Determine the (x, y) coordinate at the center of the cell enclosing the given text.  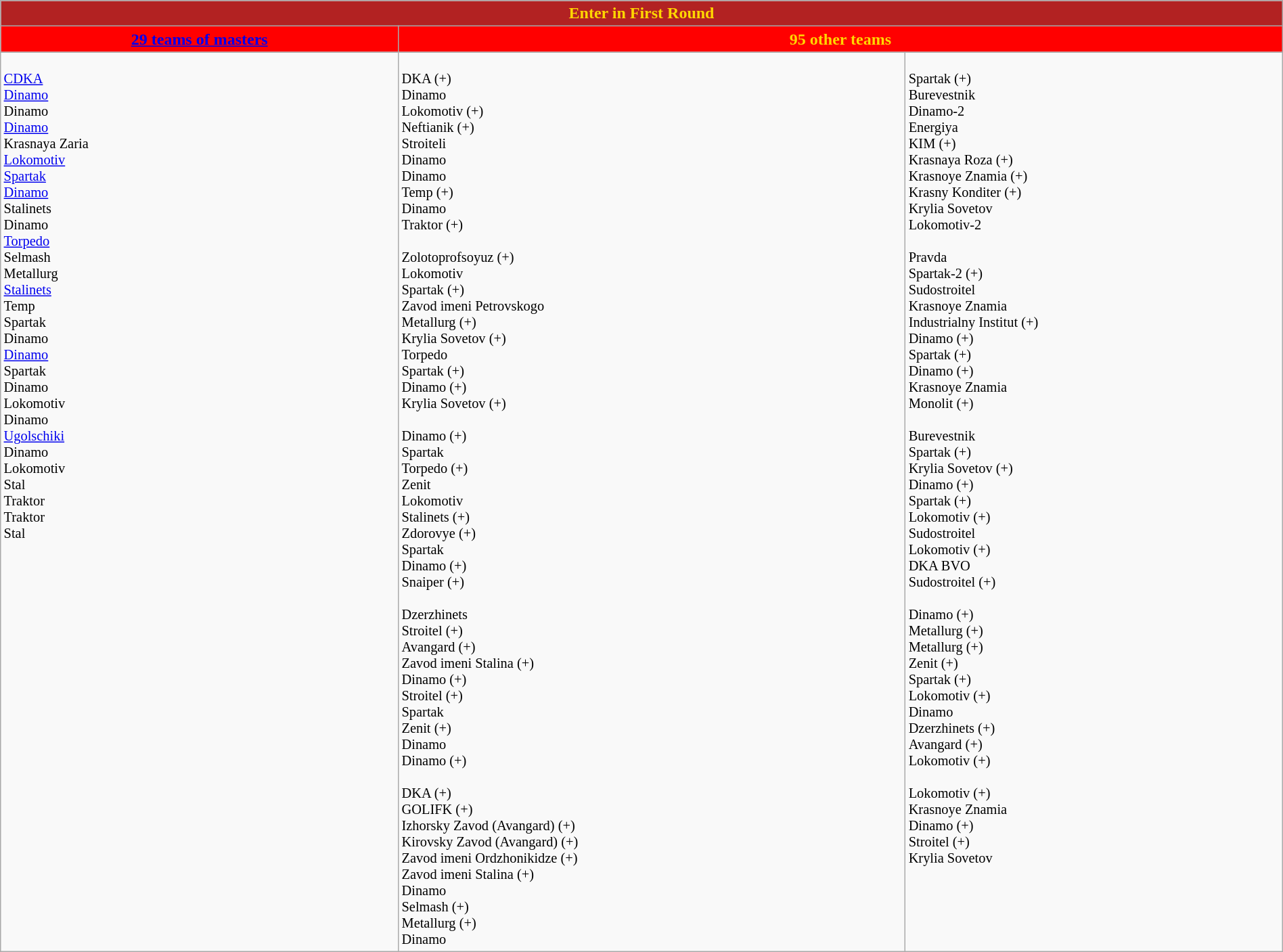
Enter in First Round (641, 14)
29 teams of masters (200, 39)
95 other teams (840, 39)
